Find where the given text appears and provide that cell's center as (x, y) coordinate. 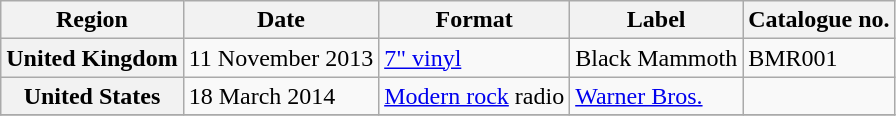
Black Mammoth (656, 58)
Format (474, 20)
United Kingdom (92, 58)
18 March 2014 (280, 96)
Label (656, 20)
Warner Bros. (656, 96)
Date (280, 20)
Catalogue no. (819, 20)
Modern rock radio (474, 96)
Region (92, 20)
11 November 2013 (280, 58)
United States (92, 96)
BMR001 (819, 58)
7" vinyl (474, 58)
